Return (X, Y) of the center of cell containing provided text 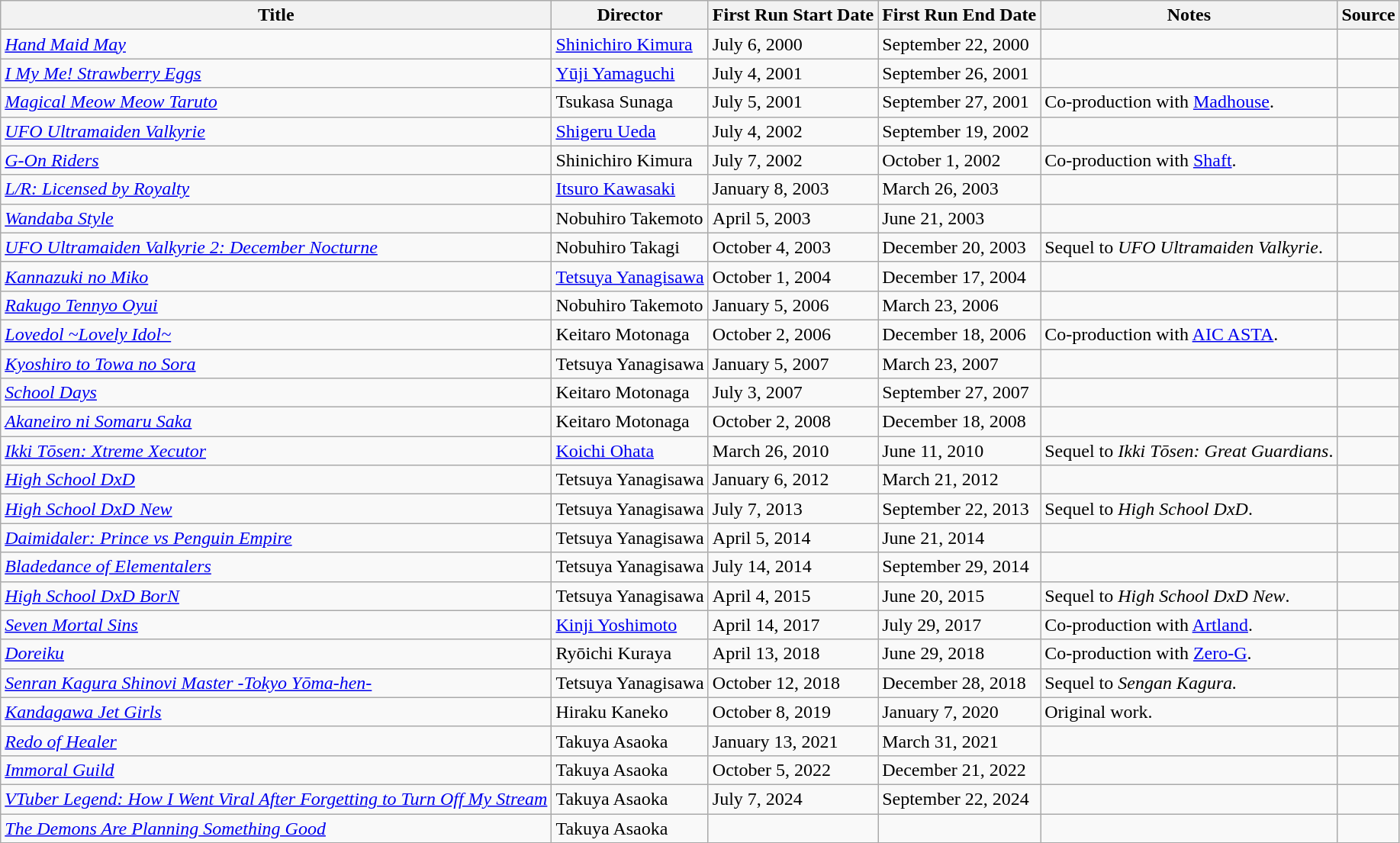
December 17, 2004 (960, 276)
Kannazuki no Miko (276, 276)
April 5, 2014 (793, 538)
Sequel to UFO Ultramaiden Valkyrie. (1189, 247)
March 26, 2003 (960, 189)
Title (276, 15)
September 27, 2007 (960, 393)
Co-production with Shaft. (1189, 160)
Daimidaler: Prince vs Penguin Empire (276, 538)
September 22, 2000 (960, 44)
July 29, 2017 (960, 625)
Source (1369, 15)
Notes (1189, 15)
March 31, 2021 (960, 741)
September 22, 2024 (960, 799)
September 22, 2013 (960, 509)
October 2, 2006 (793, 334)
Co-production with AIC ASTA. (1189, 334)
Original work. (1189, 712)
October 5, 2022 (793, 770)
July 5, 2001 (793, 102)
July 6, 2000 (793, 44)
March 23, 2006 (960, 305)
Sequel to High School DxD New. (1189, 596)
April 13, 2018 (793, 654)
October 12, 2018 (793, 683)
Akaneiro ni Somaru Saka (276, 422)
December 18, 2008 (960, 422)
Rakugo Tennyo Oyui (276, 305)
G-On Riders (276, 160)
October 1, 2004 (793, 276)
VTuber Legend: How I Went Viral After Forgetting to Turn Off My Stream (276, 799)
High School DxD New (276, 509)
July 7, 2002 (793, 160)
December 21, 2022 (960, 770)
Sequel to Ikki Tōsen: Great Guardians. (1189, 451)
Itsuro Kawasaki (630, 189)
First Run Start Date (793, 15)
September 19, 2002 (960, 131)
January 5, 2006 (793, 305)
September 29, 2014 (960, 567)
Bladedance of Elementalers (276, 567)
Hiraku Kaneko (630, 712)
April 14, 2017 (793, 625)
Lovedol ~Lovely Idol~ (276, 334)
Immoral Guild (276, 770)
March 21, 2012 (960, 480)
School Days (276, 393)
Kinji Yoshimoto (630, 625)
July 4, 2001 (793, 73)
October 4, 2003 (793, 247)
January 7, 2020 (960, 712)
September 26, 2001 (960, 73)
High School DxD BorN (276, 596)
March 26, 2010 (793, 451)
September 27, 2001 (960, 102)
UFO Ultramaiden Valkyrie (276, 131)
Redo of Healer (276, 741)
Koichi Ohata (630, 451)
July 7, 2024 (793, 799)
Co-production with Madhouse. (1189, 102)
Nobuhiro Takagi (630, 247)
October 2, 2008 (793, 422)
UFO Ultramaiden Valkyrie 2: December Nocturne (276, 247)
Ikki Tōsen: Xtreme Xecutor (276, 451)
October 8, 2019 (793, 712)
January 8, 2003 (793, 189)
July 4, 2002 (793, 131)
Seven Mortal Sins (276, 625)
Wandaba Style (276, 218)
Shigeru Ueda (630, 131)
December 20, 2003 (960, 247)
First Run End Date (960, 15)
April 4, 2015 (793, 596)
December 18, 2006 (960, 334)
July 14, 2014 (793, 567)
June 21, 2003 (960, 218)
January 5, 2007 (793, 364)
Kyoshiro to Towa no Sora (276, 364)
Sequel to High School DxD. (1189, 509)
April 5, 2003 (793, 218)
Director (630, 15)
July 3, 2007 (793, 393)
Hand Maid May (276, 44)
The Demons Are Planning Something Good (276, 828)
June 11, 2010 (960, 451)
June 20, 2015 (960, 596)
Magical Meow Meow Taruto (276, 102)
Doreiku (276, 654)
Co-production with Artland. (1189, 625)
June 21, 2014 (960, 538)
Ryōichi Kuraya (630, 654)
October 1, 2002 (960, 160)
June 29, 2018 (960, 654)
High School DxD (276, 480)
Co-production with Zero-G. (1189, 654)
I My Me! Strawberry Eggs (276, 73)
Kandagawa Jet Girls (276, 712)
Senran Kagura Shinovi Master -Tokyo Yōma-hen- (276, 683)
L/R: Licensed by Royalty (276, 189)
December 28, 2018 (960, 683)
January 6, 2012 (793, 480)
March 23, 2007 (960, 364)
Sequel to Sengan Kagura. (1189, 683)
January 13, 2021 (793, 741)
Tsukasa Sunaga (630, 102)
Yūji Yamaguchi (630, 73)
July 7, 2013 (793, 509)
